Pinpoint the cell where the given text exists, returning its [x, y] midpoint coordinate. 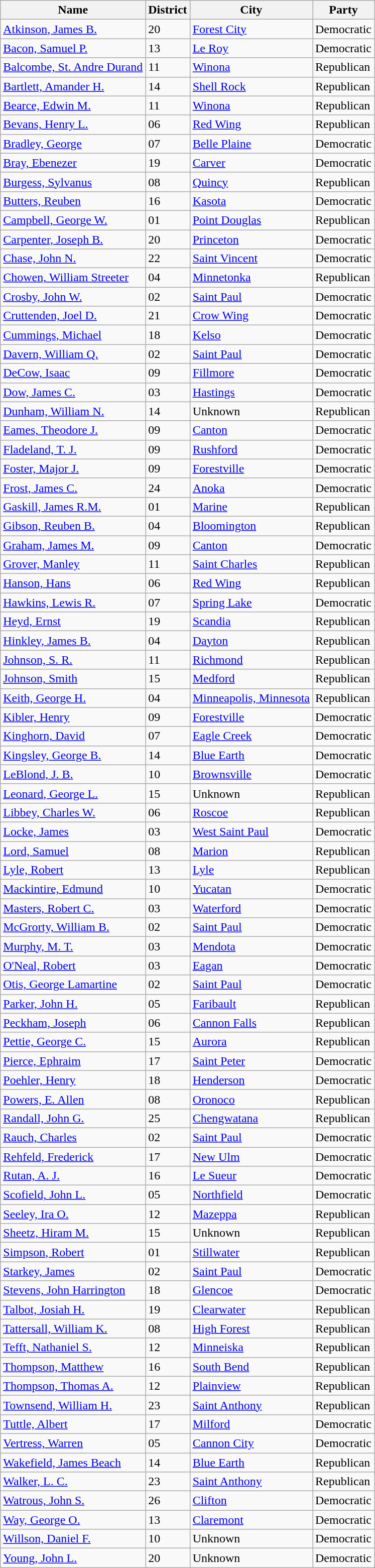
South Bend [251, 1367]
Thompson, Thomas A. [73, 1386]
Dunham, William N. [73, 411]
Fillmore [251, 373]
Powers, E. Allen [73, 1099]
Rushford [251, 449]
Lord, Samuel [73, 851]
Hawkins, Lewis R. [73, 602]
Oronoco [251, 1099]
Eagle Creek [251, 736]
Way, George O. [73, 1520]
Townsend, William H. [73, 1405]
Cummings, Michael [73, 335]
Saint Peter [251, 1061]
Balcombe, St. Andre Durand [73, 67]
Aurora [251, 1042]
Peckham, Joseph [73, 1023]
Crosby, John W. [73, 297]
Mackintire, Edmund [73, 889]
Carver [251, 163]
McGrorty, William B. [73, 927]
Richmond [251, 660]
Wakefield, James Beach [73, 1463]
Minneiska [251, 1348]
Plainview [251, 1386]
Saint Vincent [251, 259]
Gaskill, James R.M. [73, 507]
Kasota [251, 201]
Le Sueur [251, 1176]
Bray, Ebenezer [73, 163]
Cruttenden, Joel D. [73, 316]
Northfield [251, 1195]
Faribault [251, 1004]
City [251, 10]
Keith, George H. [73, 698]
Carpenter, Joseph B. [73, 239]
Vertress, Warren [73, 1443]
Starkey, James [73, 1271]
Pierce, Ephraim [73, 1061]
Bloomington [251, 526]
Name [73, 10]
Marine [251, 507]
Rehfeld, Frederick [73, 1156]
25 [168, 1118]
Bartlett, Amander H. [73, 86]
Bacon, Samuel P. [73, 48]
Lyle, Robert [73, 870]
Poehler, Henry [73, 1080]
Walker, L. C. [73, 1482]
Le Roy [251, 48]
Scofield, John L. [73, 1195]
Tuttle, Albert [73, 1424]
Mendota [251, 946]
Johnson, S. R. [73, 660]
District [168, 10]
Cannon Falls [251, 1023]
Bradley, George [73, 144]
Crow Wing [251, 316]
Shell Rock [251, 86]
Henderson [251, 1080]
DeCow, Isaac [73, 373]
Watrous, John S. [73, 1501]
Eames, Theodore J. [73, 430]
Frost, James C. [73, 488]
Dayton [251, 641]
Eagan [251, 966]
Claremont [251, 1520]
Tattersall, William K. [73, 1329]
Kinghorn, David [73, 736]
New Ulm [251, 1156]
Milford [251, 1424]
Roscoe [251, 812]
Talbot, Josiah H. [73, 1309]
High Forest [251, 1329]
Kibler, Henry [73, 717]
Grover, Manley [73, 564]
Scandia [251, 622]
Kelso [251, 335]
21 [168, 316]
22 [168, 259]
Libbey, Charles W. [73, 812]
Sheetz, Hiram M. [73, 1233]
Leonard, George L. [73, 793]
Parker, John H. [73, 1004]
Davern, William Q. [73, 354]
Randall, John G. [73, 1118]
Belle Plaine [251, 144]
Campbell, George W. [73, 220]
Mazeppa [251, 1214]
O'Neal, Robert [73, 966]
Minnetonka [251, 278]
Brownsville [251, 774]
Seeley, Ira O. [73, 1214]
Young, John L. [73, 1558]
Medford [251, 679]
Minneapolis, Minnesota [251, 698]
Foster, Major J. [73, 468]
Stillwater [251, 1252]
Hinkley, James B. [73, 641]
Stevens, John Harrington [73, 1290]
Lyle [251, 870]
24 [168, 488]
Glencoe [251, 1290]
Point Douglas [251, 220]
Fladeland, T. J. [73, 449]
Anoka [251, 488]
Waterford [251, 908]
Chowen, William Streeter [73, 278]
Chase, John N. [73, 259]
Bearce, Edwin M. [73, 105]
Clearwater [251, 1309]
Princeton [251, 239]
Kingsley, George B. [73, 755]
Atkinson, James B. [73, 29]
Bevans, Henry L. [73, 125]
Murphy, M. T. [73, 946]
Simpson, Robert [73, 1252]
West Saint Paul [251, 831]
Rauch, Charles [73, 1137]
Saint Charles [251, 564]
Johnson, Smith [73, 679]
Willson, Daniel F. [73, 1539]
Locke, James [73, 831]
Marion [251, 851]
Thompson, Matthew [73, 1367]
Hanson, Hans [73, 583]
Burgess, Sylvanus [73, 182]
Clifton [251, 1501]
Chengwatana [251, 1118]
Quincy [251, 182]
LeBlond, J. B. [73, 774]
Gibson, Reuben B. [73, 526]
Heyd, Ernst [73, 622]
Dow, James C. [73, 392]
Pettie, George C. [73, 1042]
Tefft, Nathaniel S. [73, 1348]
Butters, Reuben [73, 201]
Graham, James M. [73, 545]
Forest City [251, 29]
Party [343, 10]
Rutan, A. J. [73, 1176]
Hastings [251, 392]
26 [168, 1501]
Cannon City [251, 1443]
Spring Lake [251, 602]
Masters, Robert C. [73, 908]
Otis, George Lamartine [73, 985]
Yucatan [251, 889]
